Return (x, y) of the center of cell containing provided text 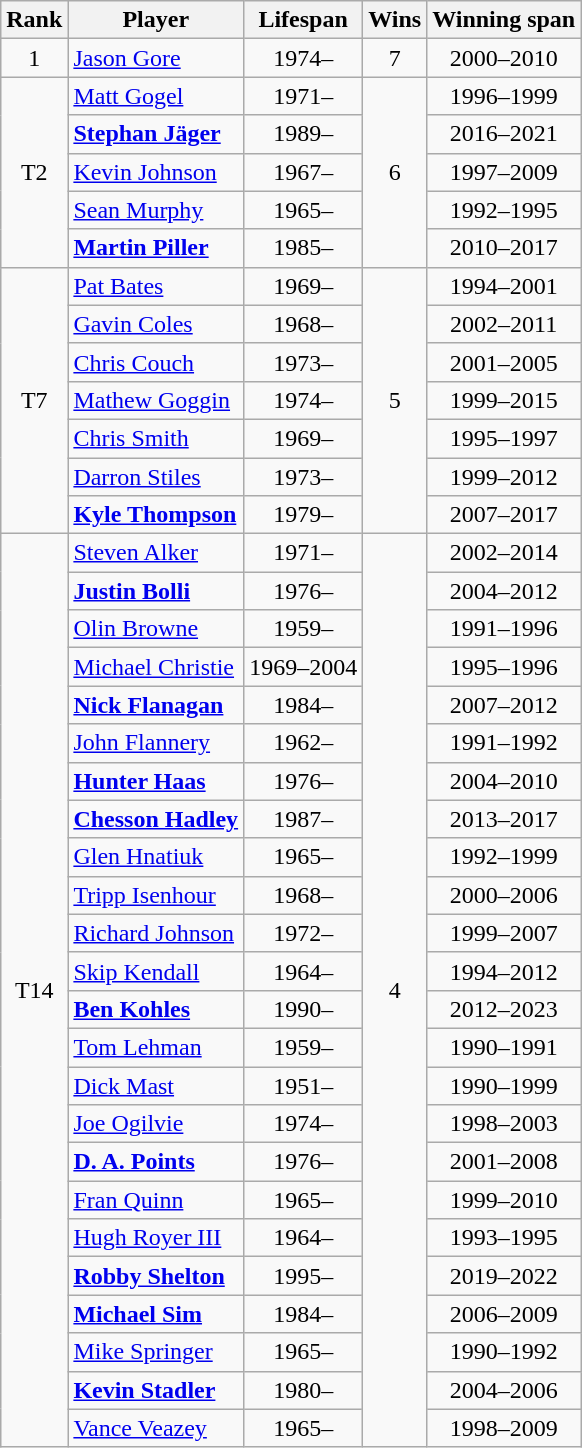
2000–2006 (504, 895)
Richard Johnson (156, 933)
Sean Murphy (156, 210)
1996–1999 (504, 96)
Mathew Goggin (156, 400)
1999–2012 (504, 477)
Kevin Stadler (156, 1390)
2004–2010 (504, 781)
1979– (304, 515)
Fran Quinn (156, 1200)
2004–2006 (504, 1390)
Olin Browne (156, 629)
Mike Springer (156, 1352)
Lifespan (304, 20)
1992–1999 (504, 857)
Rank (34, 20)
Justin Bolli (156, 591)
1951– (304, 1085)
1995–1996 (504, 667)
Steven Alker (156, 553)
Gavin Coles (156, 324)
Stephan Jäger (156, 134)
Michael Christie (156, 667)
2019–2022 (504, 1276)
1995– (304, 1276)
1991–1992 (504, 743)
Winning span (504, 20)
Robby Shelton (156, 1276)
Matt Gogel (156, 96)
1990–1991 (504, 1047)
Kyle Thompson (156, 515)
2004–2012 (504, 591)
1987– (304, 819)
1967– (304, 172)
1 (34, 58)
1990–1999 (504, 1085)
1998–2009 (504, 1428)
Jason Gore (156, 58)
2000–2010 (504, 58)
1972– (304, 933)
1985– (304, 248)
5 (395, 400)
T2 (34, 172)
2001–2008 (504, 1162)
Pat Bates (156, 286)
2001–2005 (504, 362)
Glen Hnatiuk (156, 857)
2007–2012 (504, 705)
John Flannery (156, 743)
Michael Sim (156, 1314)
1990– (304, 1009)
T14 (34, 991)
1995–1997 (504, 438)
Tom Lehman (156, 1047)
7 (395, 58)
Darron Stiles (156, 477)
Skip Kendall (156, 971)
1994–2001 (504, 286)
2006–2009 (504, 1314)
2002–2014 (504, 553)
1992–1995 (504, 210)
1999–2007 (504, 933)
Chris Couch (156, 362)
Nick Flanagan (156, 705)
1991–1996 (504, 629)
1993–1995 (504, 1238)
1962– (304, 743)
1997–2009 (504, 172)
1994–2012 (504, 971)
1990–1992 (504, 1352)
Player (156, 20)
6 (395, 172)
Chris Smith (156, 438)
2002–2011 (504, 324)
1989– (304, 134)
Joe Ogilvie (156, 1124)
2010–2017 (504, 248)
1980– (304, 1390)
Hunter Haas (156, 781)
Chesson Hadley (156, 819)
2012–2023 (504, 1009)
1999–2015 (504, 400)
2013–2017 (504, 819)
Martin Piller (156, 248)
Ben Kohles (156, 1009)
Vance Veazey (156, 1428)
Hugh Royer III (156, 1238)
T7 (34, 400)
2007–2017 (504, 515)
Wins (395, 20)
Dick Mast (156, 1085)
1999–2010 (504, 1200)
2016–2021 (504, 134)
D. A. Points (156, 1162)
4 (395, 991)
1969–2004 (304, 667)
Kevin Johnson (156, 172)
Tripp Isenhour (156, 895)
1998–2003 (504, 1124)
